Capture the cell that displays the provided text and extract its (X, Y) central coordinate. 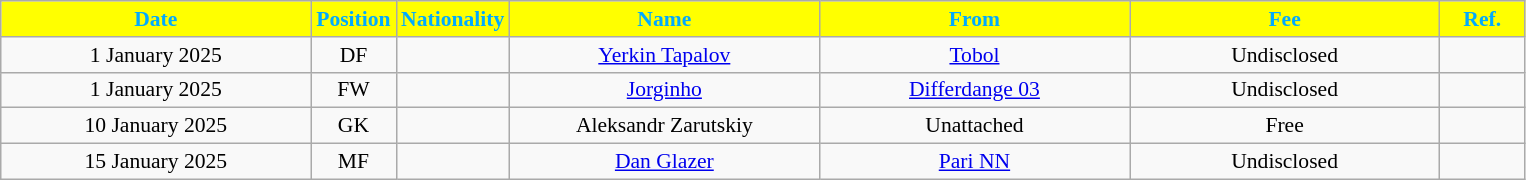
Pari NN (974, 162)
Fee (1285, 19)
Unattached (974, 126)
Tobol (974, 55)
Yerkin Tapalov (664, 55)
Differdange 03 (974, 90)
Date (156, 19)
Dan Glazer (664, 162)
Jorginho (664, 90)
10 January 2025 (156, 126)
GK (354, 126)
Name (664, 19)
From (974, 19)
DF (354, 55)
Position (354, 19)
Ref. (1482, 19)
Aleksandr Zarutskiy (664, 126)
15 January 2025 (156, 162)
FW (354, 90)
MF (354, 162)
Free (1285, 126)
Nationality (452, 19)
